Return [x, y] of the center of cell containing provided text 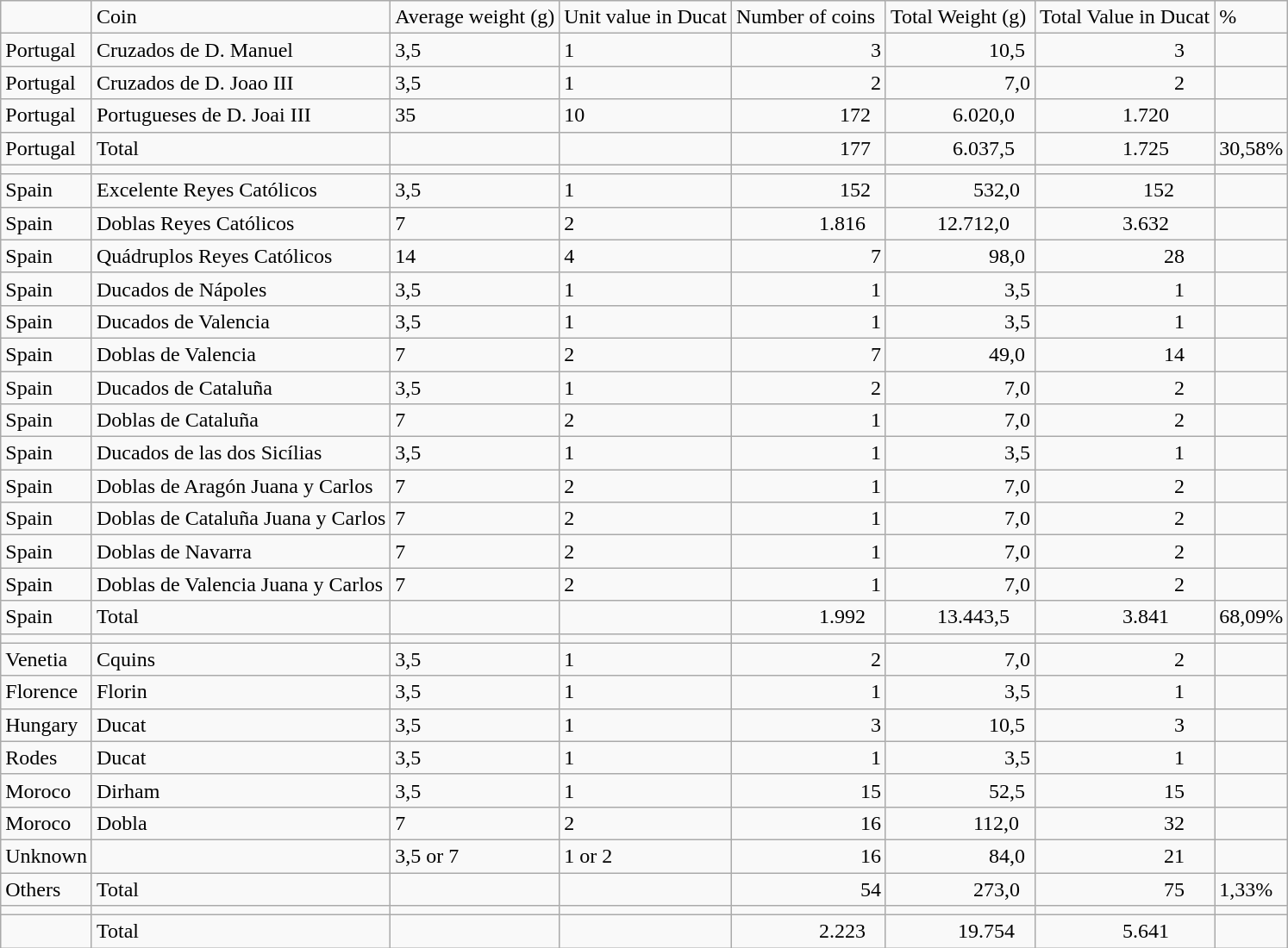
1.992 [809, 617]
Number of coins [809, 17]
6.020,0 [960, 115]
Dirham [241, 790]
84,0 [960, 856]
Ducados de Valencia [241, 321]
Excelente Reyes Católicos [241, 190]
Ducados de Nápoles [241, 289]
Doblas Reyes Católicos [241, 223]
75 [1124, 889]
Dobla [241, 823]
3,5 or 7 [475, 856]
Unknown [47, 856]
112,0 [960, 823]
6.037,5 [960, 148]
Ducados de las dos Sicílias [241, 453]
Cquins [241, 659]
1.816 [809, 223]
4 [646, 256]
Quádruplos Reyes Católicos [241, 256]
Doblas de Cataluña [241, 421]
Total Weight (g) [960, 17]
2.223 [809, 932]
Hungary [47, 725]
Average weight (g) [475, 17]
Ducados de Cataluña [241, 387]
273,0 [960, 889]
Doblas de Valencia [241, 354]
68,09% [1252, 617]
Doblas de Valencia Juana y Carlos [241, 584]
1,33% [1252, 889]
Unit value in Ducat [646, 17]
30,58% [1252, 148]
5.641 [1124, 932]
Florin [241, 692]
32 [1124, 823]
172 [809, 115]
21 [1124, 856]
35 [475, 115]
Cruzados de D. Joao III [241, 83]
1 or 2 [646, 856]
Portugueses de D. Joai III [241, 115]
Doblas de Navarra [241, 552]
177 [809, 148]
19.754 [960, 932]
Doblas de Aragón Juana y Carlos [241, 486]
532,0 [960, 190]
54 [809, 889]
Rodes [47, 758]
% [1252, 17]
Others [47, 889]
1.720 [1124, 115]
Florence [47, 692]
Total Value in Ducat [1124, 17]
Venetia [47, 659]
28 [1124, 256]
49,0 [960, 354]
3.632 [1124, 223]
1.725 [1124, 148]
12.712,0 [960, 223]
Coin [241, 17]
10 [646, 115]
13.443,5 [960, 617]
3.841 [1124, 617]
Cruzados de D. Manuel [241, 50]
Doblas de Cataluña Juana y Carlos [241, 519]
52,5 [960, 790]
98,0 [960, 256]
